Output the (x, y) coordinate of the center of the cell containing the given text.  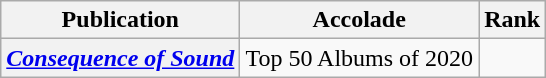
Rank (512, 20)
Publication (120, 20)
Consequence of Sound (120, 58)
Accolade (360, 20)
Top 50 Albums of 2020 (360, 58)
